Extract the (x, y) coordinate from the center of the cell holding the provided text.  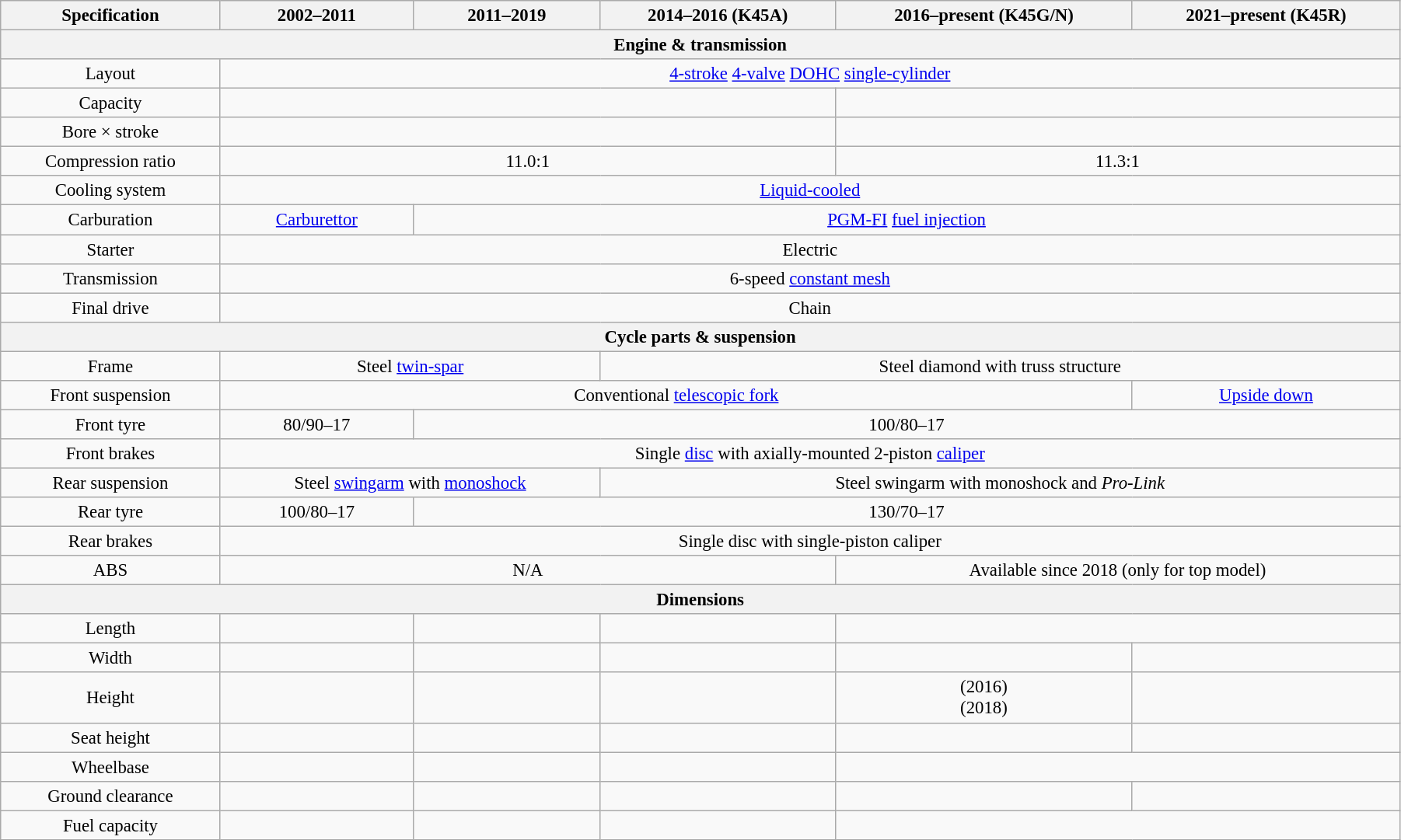
Rear tyre (110, 512)
2002–2011 (316, 16)
Electric (810, 249)
Wheelbase (110, 767)
Cycle parts & suspension (700, 336)
Steel twin-spar (411, 366)
2016–present (K45G/N) (984, 16)
11.3:1 (1118, 162)
Chain (810, 308)
N/A (527, 570)
Single disc with axially-mounted 2-piston caliper (810, 454)
Ground clearance (110, 796)
2021–present (K45R) (1266, 16)
6-speed constant mesh (810, 278)
Steel swingarm with monoshock and Pro-Link (1000, 483)
Steel diamond with truss structure (1000, 366)
2011–2019 (507, 16)
Front suspension (110, 396)
Capacity (110, 103)
Front brakes (110, 454)
Compression ratio (110, 162)
11.0:1 (527, 162)
Rear suspension (110, 483)
Length (110, 629)
Specification (110, 16)
Liquid-cooled (810, 190)
Fuel capacity (110, 825)
Transmission (110, 278)
Carburettor (316, 220)
Frame (110, 366)
Engine & transmission (700, 45)
Front tyre (110, 424)
Carburation (110, 220)
Upside down (1266, 396)
Bore × stroke (110, 132)
2014–2016 (K45A) (718, 16)
(2016) (2018) (984, 698)
Conventional telescopic fork (676, 396)
4-stroke 4-valve DOHC single-cylinder (810, 74)
Starter (110, 249)
Final drive (110, 308)
Seat height (110, 737)
Single disc with single-piston caliper (810, 542)
Dimensions (700, 600)
Layout (110, 74)
Height (110, 698)
Steel swingarm with monoshock (411, 483)
ABS (110, 570)
130/70–17 (907, 512)
Cooling system (110, 190)
PGM-FI fuel injection (907, 220)
Rear brakes (110, 542)
80/90–17 (316, 424)
Available since 2018 (only for top model) (1118, 570)
Width (110, 658)
